For the text-containing cell, return its midpoint in [X, Y] coordinate format. 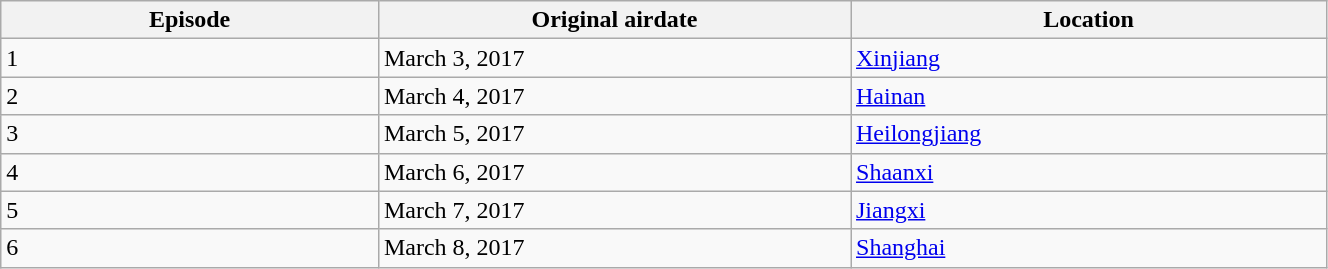
2 [190, 96]
Hainan [1088, 96]
March 7, 2017 [614, 210]
March 3, 2017 [614, 58]
3 [190, 134]
Jiangxi [1088, 210]
Shanghai [1088, 248]
Location [1088, 20]
4 [190, 172]
Episode [190, 20]
6 [190, 248]
March 6, 2017 [614, 172]
1 [190, 58]
March 8, 2017 [614, 248]
Shaanxi [1088, 172]
Xinjiang [1088, 58]
March 4, 2017 [614, 96]
Heilongjiang [1088, 134]
Original airdate [614, 20]
5 [190, 210]
March 5, 2017 [614, 134]
